Search for the cell housing the specified text and yield its (X, Y) center coordinate. 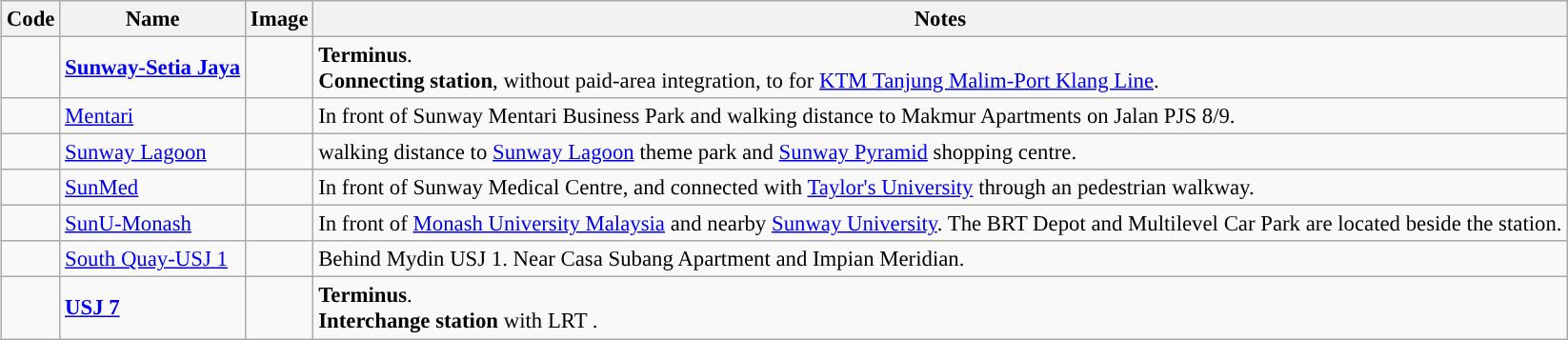
Sunway Lagoon (152, 152)
Code (30, 19)
Image (280, 19)
In front of Monash University Malaysia and nearby Sunway University. The BRT Depot and Multilevel Car Park are located beside the station. (940, 224)
Behind Mydin USJ 1. Near Casa Subang Apartment and Impian Meridian. (940, 260)
Notes (940, 19)
In front of Sunway Mentari Business Park and walking distance to Makmur Apartments on Jalan PJS 8/9. (940, 116)
SunU-Monash (152, 224)
Mentari (152, 116)
USJ 7 (152, 309)
Terminus.Interchange station with LRT . (940, 309)
South Quay-USJ 1 (152, 260)
Name (152, 19)
walking distance to Sunway Lagoon theme park and Sunway Pyramid shopping centre. (940, 152)
Terminus.Connecting station, without paid-area integration, to for KTM Tanjung Malim-Port Klang Line. (940, 69)
In front of Sunway Medical Centre, and connected with Taylor's University through an pedestrian walkway. (940, 188)
Sunway-Setia Jaya (152, 69)
SunMed (152, 188)
